Extract the (x, y) coordinate from the center of the cell holding the provided text.  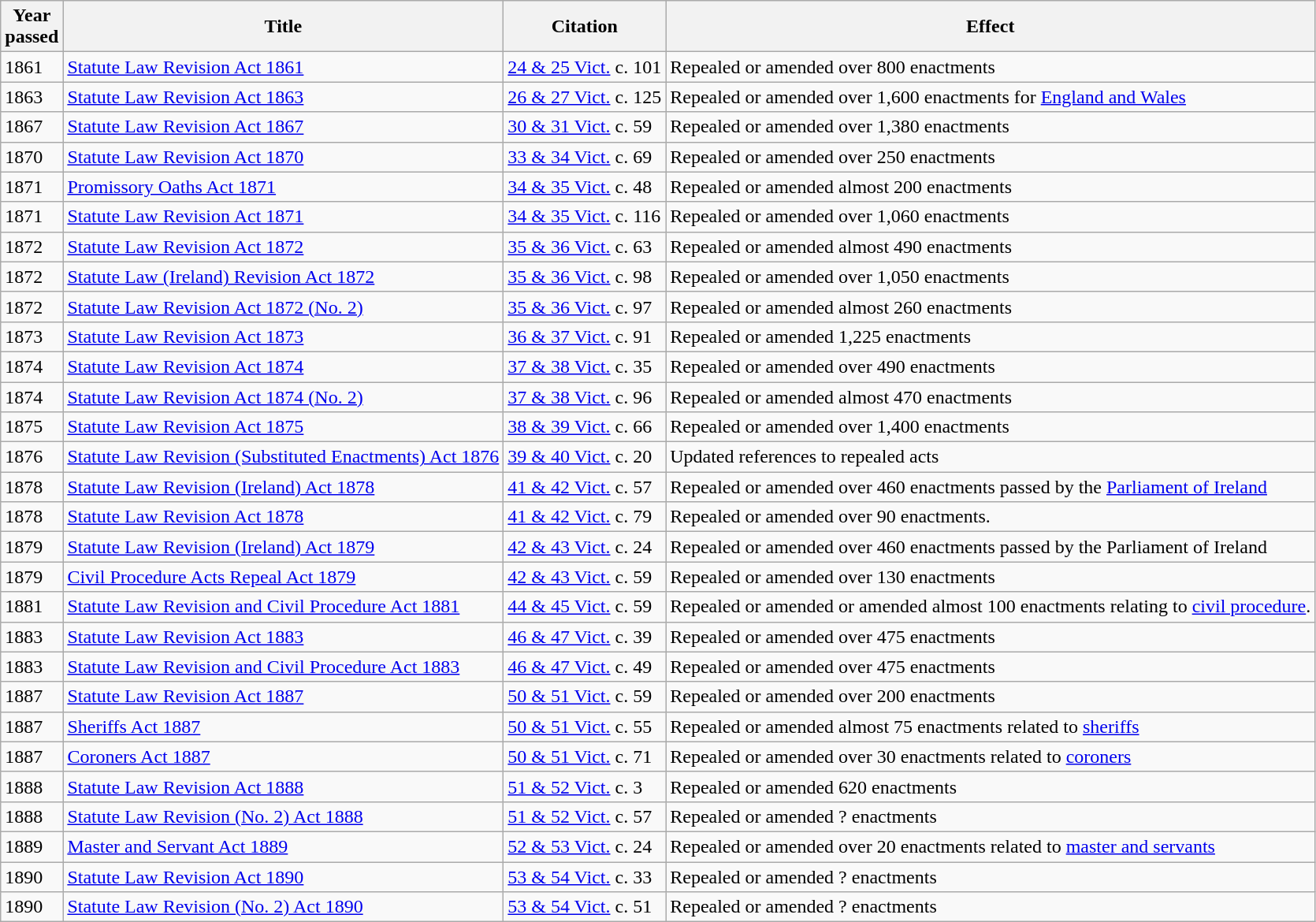
Statute Law Revision Act 1870 (284, 157)
Updated references to repealed acts (991, 457)
Statute Law Revision Act 1883 (284, 637)
36 & 37 Vict. c. 91 (585, 336)
Promissory Oaths Act 1871 (284, 187)
Statute Law Revision Act 1871 (284, 217)
Statute Law Revision Act 1887 (284, 697)
Statute Law Revision Act 1872 (284, 247)
Repealed or amended or amended almost 100 enactments relating to civil procedure. (991, 607)
Statute Law Revision (Substituted Enactments) Act 1876 (284, 457)
51 & 52 Vict. c. 57 (585, 816)
35 & 36 Vict. c. 63 (585, 247)
1876 (32, 457)
Statute Law Revision Act 1872 (No. 2) (284, 307)
Repealed or amended over 90 enactments. (991, 517)
Statute Law Revision Act 1863 (284, 97)
Repealed or amended over 800 enactments (991, 67)
Statute Law Revision Act 1874 (No. 2) (284, 396)
Repealed or amended over 1,050 enactments (991, 277)
34 & 35 Vict. c. 48 (585, 187)
34 & 35 Vict. c. 116 (585, 217)
Repealed or amended almost 200 enactments (991, 187)
1889 (32, 846)
41 & 42 Vict. c. 57 (585, 487)
Statute Law Revision (No. 2) Act 1890 (284, 907)
1867 (32, 127)
35 & 36 Vict. c. 97 (585, 307)
Repealed or amended almost 490 enactments (991, 247)
Repealed or amended over 1,400 enactments (991, 427)
Statute Law Revision (No. 2) Act 1888 (284, 816)
Statute Law Revision and Civil Procedure Act 1881 (284, 607)
Repealed or amended over 250 enactments (991, 157)
Repealed or amended over 20 enactments related to master and servants (991, 846)
30 & 31 Vict. c. 59 (585, 127)
Repealed or amended 1,225 enactments (991, 336)
39 & 40 Vict. c. 20 (585, 457)
1881 (32, 607)
Statute Law Revision Act 1875 (284, 427)
42 & 43 Vict. c. 24 (585, 547)
35 & 36 Vict. c. 98 (585, 277)
Statute Law Revision Act 1888 (284, 786)
Repealed or amended over 1,380 enactments (991, 127)
Statute Law Revision (Ireland) Act 1879 (284, 547)
Title (284, 27)
Repealed or amended over 200 enactments (991, 697)
46 & 47 Vict. c. 49 (585, 667)
Repealed or amended 620 enactments (991, 786)
Repealed or amended almost 75 enactments related to sheriffs (991, 727)
24 & 25 Vict. c. 101 (585, 67)
44 & 45 Vict. c. 59 (585, 607)
Repealed or amended over 490 enactments (991, 366)
53 & 54 Vict. c. 51 (585, 907)
37 & 38 Vict. c. 35 (585, 366)
Yearpassed (32, 27)
42 & 43 Vict. c. 59 (585, 577)
Sheriffs Act 1887 (284, 727)
Statute Law Revision Act 1874 (284, 366)
1875 (32, 427)
50 & 51 Vict. c. 71 (585, 757)
Statute Law Revision Act 1890 (284, 877)
Repealed or amended almost 260 enactments (991, 307)
Statute Law (Ireland) Revision Act 1872 (284, 277)
Statute Law Revision Act 1873 (284, 336)
Repealed or amended almost 470 enactments (991, 396)
41 & 42 Vict. c. 79 (585, 517)
Coroners Act 1887 (284, 757)
Repealed or amended over 130 enactments (991, 577)
Statute Law Revision Act 1867 (284, 127)
Civil Procedure Acts Repeal Act 1879 (284, 577)
46 & 47 Vict. c. 39 (585, 637)
Statute Law Revision and Civil Procedure Act 1883 (284, 667)
Repealed or amended over 1,600 enactments for England and Wales (991, 97)
Statute Law Revision Act 1878 (284, 517)
50 & 51 Vict. c. 59 (585, 697)
33 & 34 Vict. c. 69 (585, 157)
51 & 52 Vict. c. 3 (585, 786)
1870 (32, 157)
Statute Law Revision (Ireland) Act 1878 (284, 487)
52 & 53 Vict. c. 24 (585, 846)
Statute Law Revision Act 1861 (284, 67)
53 & 54 Vict. c. 33 (585, 877)
1863 (32, 97)
1873 (32, 336)
Repealed or amended over 30 enactments related to coroners (991, 757)
Effect (991, 27)
Citation (585, 27)
37 & 38 Vict. c. 96 (585, 396)
1861 (32, 67)
Repealed or amended over 1,060 enactments (991, 217)
38 & 39 Vict. c. 66 (585, 427)
50 & 51 Vict. c. 55 (585, 727)
Master and Servant Act 1889 (284, 846)
26 & 27 Vict. c. 125 (585, 97)
